Output the (x, y) coordinate of the center of the cell containing the given text.  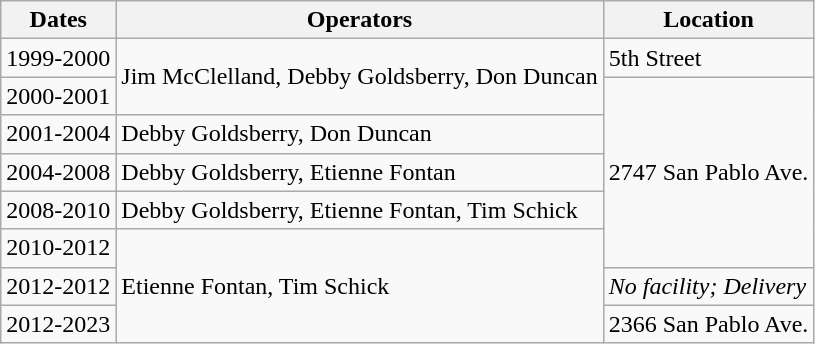
Debby Goldsberry, Etienne Fontan (360, 172)
Dates (58, 20)
Debby Goldsberry, Don Duncan (360, 134)
1999-2000 (58, 58)
Etienne Fontan, Tim Schick (360, 286)
5th Street (708, 58)
2747 San Pablo Ave. (708, 172)
2012-2023 (58, 324)
2001-2004 (58, 134)
Operators (360, 20)
2010-2012 (58, 248)
Debby Goldsberry, Etienne Fontan, Tim Schick (360, 210)
Location (708, 20)
2008-2010 (58, 210)
Jim McClelland, Debby Goldsberry, Don Duncan (360, 77)
2004-2008 (58, 172)
No facility; Delivery (708, 286)
2000-2001 (58, 96)
2012-2012 (58, 286)
2366 San Pablo Ave. (708, 324)
